Detect which cell encompasses the target text, then output its [X, Y] center coordinate. 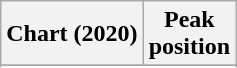
Chart (2020) [72, 34]
Peakposition [189, 34]
